Return (X, Y) of the center of cell containing provided text 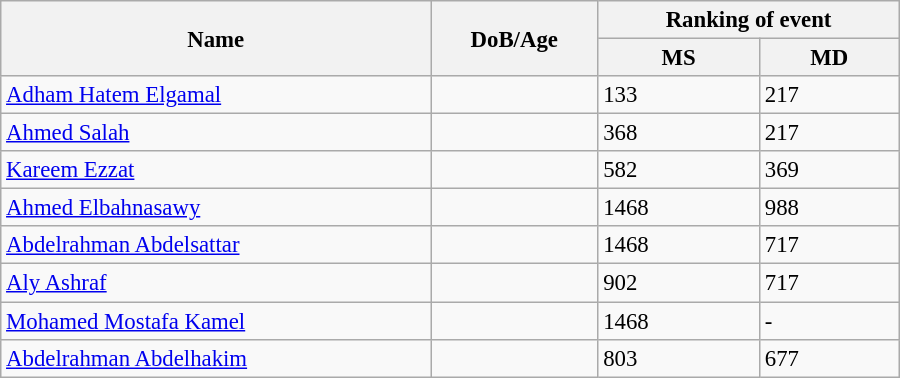
Kareem Ezzat (216, 170)
DoB/Age (514, 38)
Abdelrahman Abdelsattar (216, 245)
Aly Ashraf (216, 283)
988 (829, 208)
Ahmed Salah (216, 133)
902 (679, 283)
Ahmed Elbahnasawy (216, 208)
- (829, 321)
Abdelrahman Abdelhakim (216, 358)
Mohamed Mostafa Kamel (216, 321)
Name (216, 38)
677 (829, 358)
803 (679, 358)
368 (679, 133)
Ranking of event (748, 20)
133 (679, 95)
582 (679, 170)
369 (829, 170)
MD (829, 58)
Adham Hatem Elgamal (216, 95)
MS (679, 58)
